Determine the (X, Y) coordinate at the center of the cell enclosing the given text.  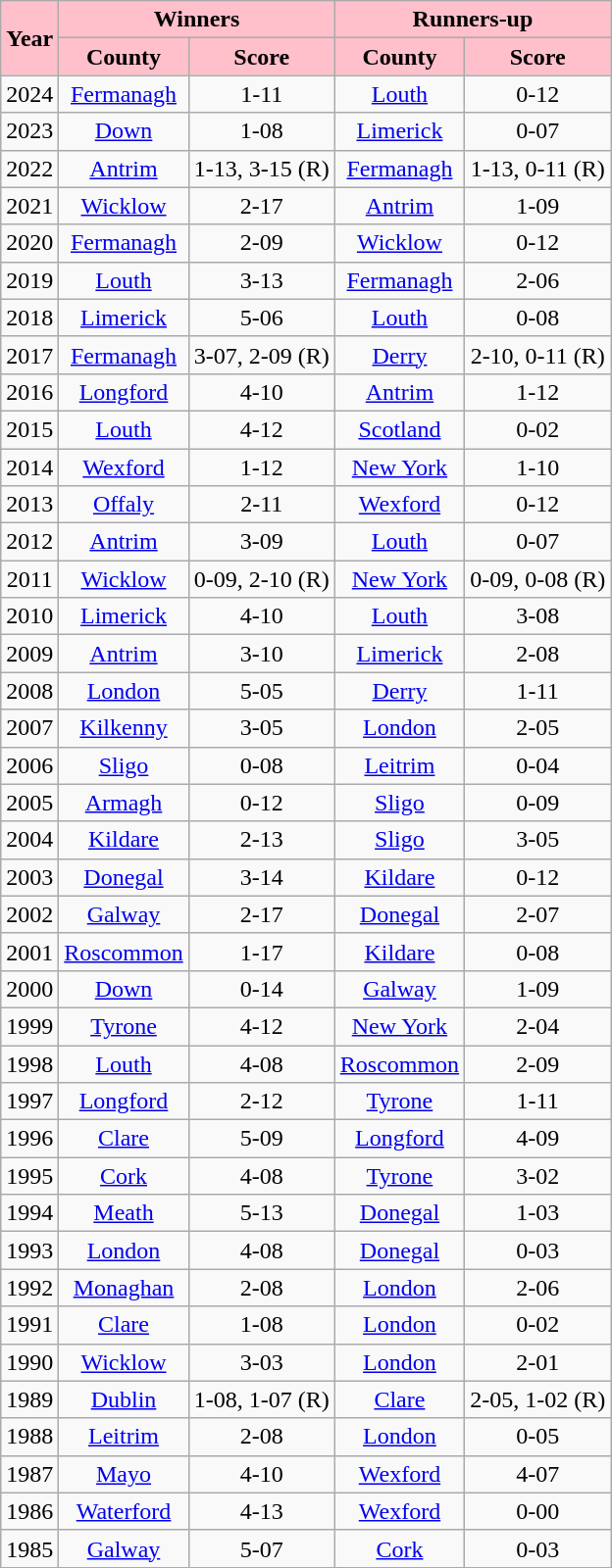
2007 (29, 728)
0-09 (537, 803)
1985 (29, 1548)
1-13, 3-15 (R) (261, 169)
1993 (29, 1250)
1-17 (261, 952)
2018 (29, 318)
Scotland (399, 429)
1989 (29, 1399)
4-09 (537, 1139)
2019 (29, 280)
0-14 (261, 989)
Year (29, 38)
1996 (29, 1139)
2-05, 1-02 (R) (537, 1399)
2021 (29, 206)
Kilkenny (124, 728)
2016 (29, 392)
1997 (29, 1102)
4-07 (537, 1474)
0-09, 2-10 (R) (261, 579)
2020 (29, 243)
3-03 (261, 1362)
1987 (29, 1474)
2008 (29, 691)
Dublin (124, 1399)
5-06 (261, 318)
3-09 (261, 542)
2-13 (261, 840)
2002 (29, 914)
5-05 (261, 691)
5-13 (261, 1213)
1995 (29, 1176)
1999 (29, 1026)
1991 (29, 1325)
2013 (29, 505)
Offaly (124, 505)
2-12 (261, 1102)
3-14 (261, 877)
1-13, 0-11 (R) (537, 169)
2-10, 0-11 (R) (537, 355)
3-10 (261, 654)
2017 (29, 355)
3-13 (261, 280)
2003 (29, 877)
2001 (29, 952)
2-07 (537, 914)
Runners-up (473, 20)
Armagh (124, 803)
1-10 (537, 467)
3-02 (537, 1176)
5-09 (261, 1139)
Monaghan (124, 1288)
1986 (29, 1511)
2-01 (537, 1362)
Meath (124, 1213)
3-08 (537, 616)
2009 (29, 654)
0-05 (537, 1437)
0-09, 0-08 (R) (537, 579)
1998 (29, 1063)
2-05 (537, 728)
Mayo (124, 1474)
0-04 (537, 765)
2022 (29, 169)
2011 (29, 579)
5-07 (261, 1548)
2-04 (537, 1026)
2005 (29, 803)
3-07, 2-09 (R) (261, 355)
2000 (29, 989)
2012 (29, 542)
2-11 (261, 505)
1990 (29, 1362)
0-00 (537, 1511)
2023 (29, 131)
4-13 (261, 1511)
2010 (29, 616)
1988 (29, 1437)
1992 (29, 1288)
1994 (29, 1213)
Winners (196, 20)
2024 (29, 94)
1-08, 1-07 (R) (261, 1399)
Waterford (124, 1511)
1-03 (537, 1213)
2006 (29, 765)
2014 (29, 467)
2004 (29, 840)
2015 (29, 429)
